Capture the cell that displays the provided text and extract its (X, Y) central coordinate. 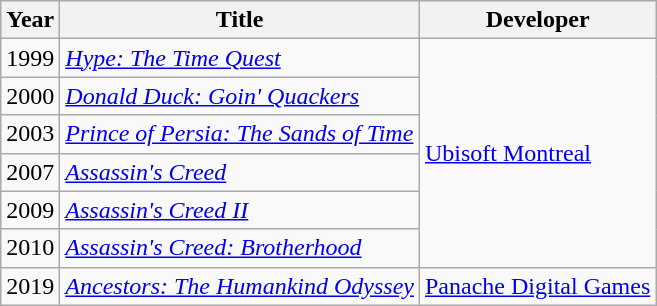
2000 (30, 96)
Assassin's Creed (240, 172)
Year (30, 20)
2007 (30, 172)
Ubisoft Montreal (537, 153)
Hype: The Time Quest (240, 58)
2003 (30, 134)
Panache Digital Games (537, 286)
Developer (537, 20)
Title (240, 20)
1999 (30, 58)
2019 (30, 286)
Ancestors: The Humankind Odyssey (240, 286)
2010 (30, 248)
Prince of Persia: The Sands of Time (240, 134)
Assassin's Creed: Brotherhood (240, 248)
2009 (30, 210)
Assassin's Creed II (240, 210)
Donald Duck: Goin' Quackers (240, 96)
